Extract the (X, Y) coordinate from the center of the cell holding the provided text.  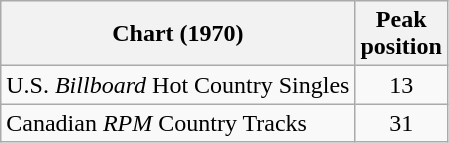
13 (401, 85)
31 (401, 123)
Canadian RPM Country Tracks (178, 123)
U.S. Billboard Hot Country Singles (178, 85)
Chart (1970) (178, 34)
Peakposition (401, 34)
